Return (X, Y) of the center of cell containing provided text 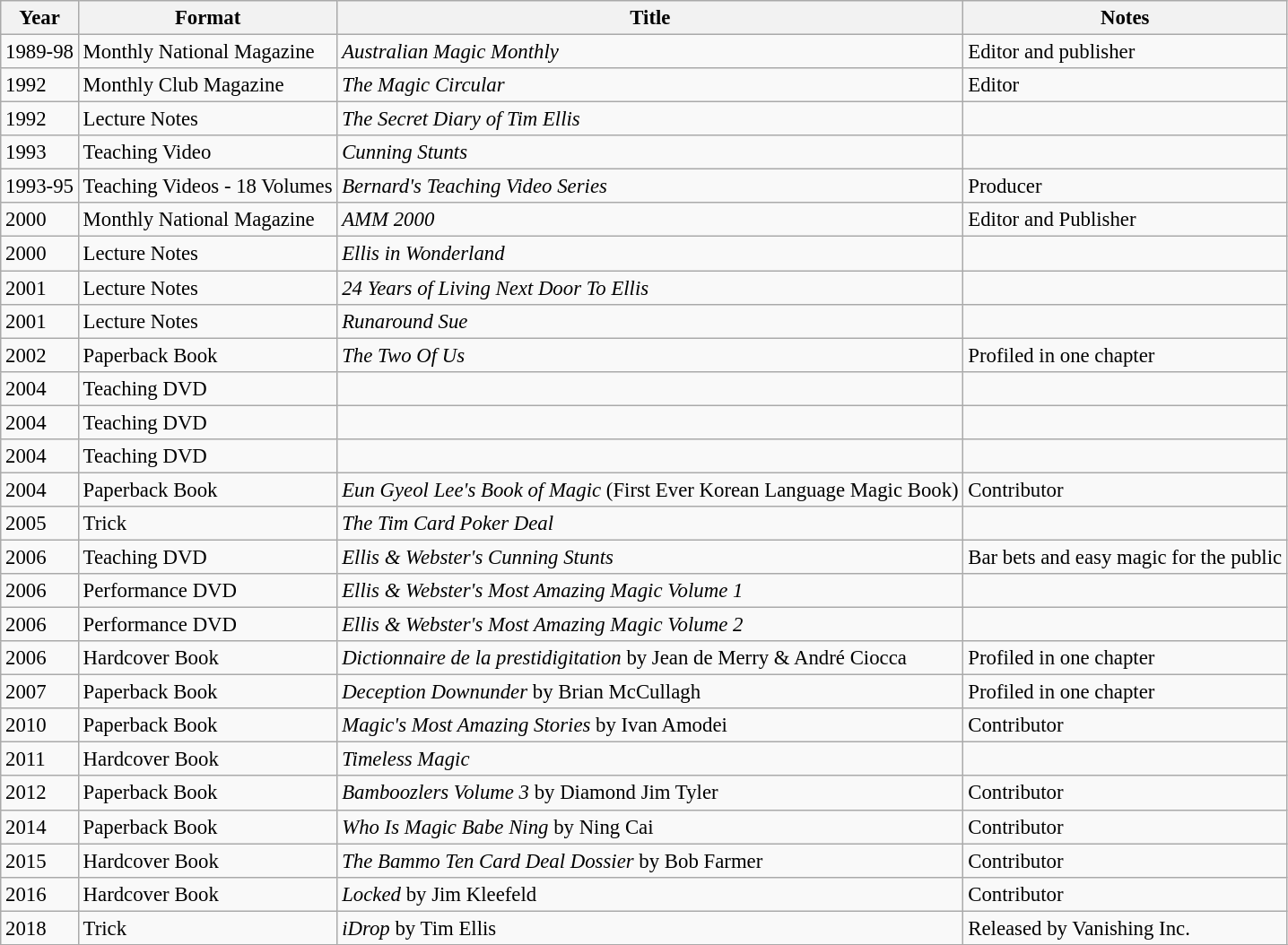
Ellis & Webster's Cunning Stunts (650, 557)
Editor (1125, 85)
The Tim Card Poker Deal (650, 524)
Ellis & Webster's Most Amazing Magic Volume 2 (650, 625)
2005 (39, 524)
Editor and Publisher (1125, 220)
Ellis & Webster's Most Amazing Magic Volume 1 (650, 591)
1993 (39, 152)
Monthly Club Magazine (208, 85)
2015 (39, 861)
Eun Gyeol Lee's Book of Magic (First Ever Korean Language Magic Book) (650, 490)
2016 (39, 894)
Timeless Magic (650, 759)
Teaching Video (208, 152)
Title (650, 18)
1993-95 (39, 186)
Year (39, 18)
Notes (1125, 18)
Magic's Most Amazing Stories by Ivan Amodei (650, 725)
2011 (39, 759)
1989-98 (39, 52)
2002 (39, 355)
Who Is Magic Babe Ning by Ning Cai (650, 827)
Runaround Sue (650, 321)
Locked by Jim Kleefeld (650, 894)
Bamboozlers Volume 3 by Diamond Jim Tyler (650, 793)
Format (208, 18)
The Two Of Us (650, 355)
iDrop by Tim Ellis (650, 928)
Dictionnaire de la prestidigitation by Jean de Merry & André Ciocca (650, 658)
Ellis in Wonderland (650, 254)
Released by Vanishing Inc. (1125, 928)
Cunning Stunts (650, 152)
The Bammo Ten Card Deal Dossier by Bob Farmer (650, 861)
2010 (39, 725)
Teaching Videos - 18 Volumes (208, 186)
Bernard's Teaching Video Series (650, 186)
2014 (39, 827)
Editor and publisher (1125, 52)
AMM 2000 (650, 220)
The Magic Circular (650, 85)
Producer (1125, 186)
2018 (39, 928)
2012 (39, 793)
24 Years of Living Next Door To Ellis (650, 288)
Bar bets and easy magic for the public (1125, 557)
Australian Magic Monthly (650, 52)
The Secret Diary of Tim Ellis (650, 119)
Deception Downunder by Brian McCullagh (650, 692)
2007 (39, 692)
